Extract the (x, y) coordinate from the center of the cell holding the provided text.  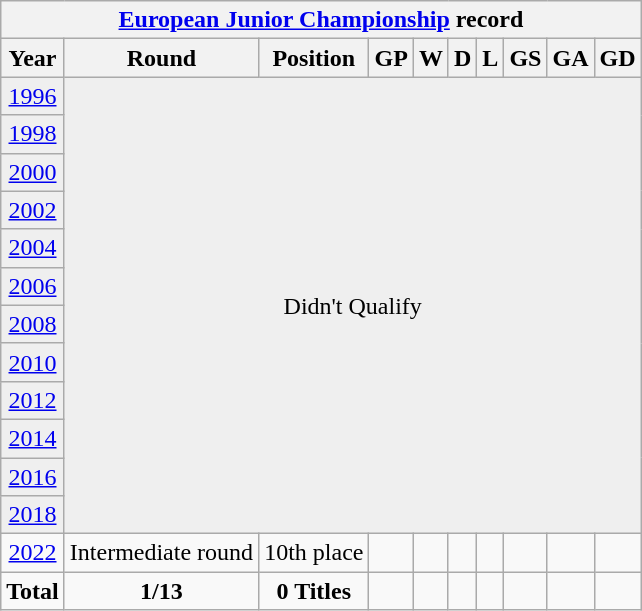
Position (314, 58)
1998 (33, 134)
2000 (33, 172)
1/13 (161, 591)
2008 (33, 324)
2016 (33, 477)
Year (33, 58)
Didn't Qualify (352, 306)
2018 (33, 515)
W (430, 58)
2006 (33, 286)
2012 (33, 400)
Round (161, 58)
0 Titles (314, 591)
2010 (33, 362)
European Junior Championship record (321, 20)
GD (618, 58)
GA (570, 58)
L (490, 58)
Total (33, 591)
GS (526, 58)
2004 (33, 248)
2014 (33, 438)
10th place (314, 553)
2002 (33, 210)
GP (391, 58)
2022 (33, 553)
1996 (33, 96)
D (462, 58)
Intermediate round (161, 553)
